Locate the cell with the specified text and output its (x, y) center coordinate. 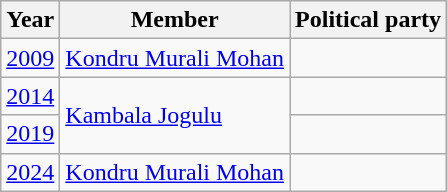
Kambala Jogulu (175, 115)
2009 (30, 58)
Year (30, 20)
2019 (30, 134)
2024 (30, 172)
Political party (368, 20)
2014 (30, 96)
Member (175, 20)
